Provide the (X, Y) coordinate of the cell's center where the given text is located.  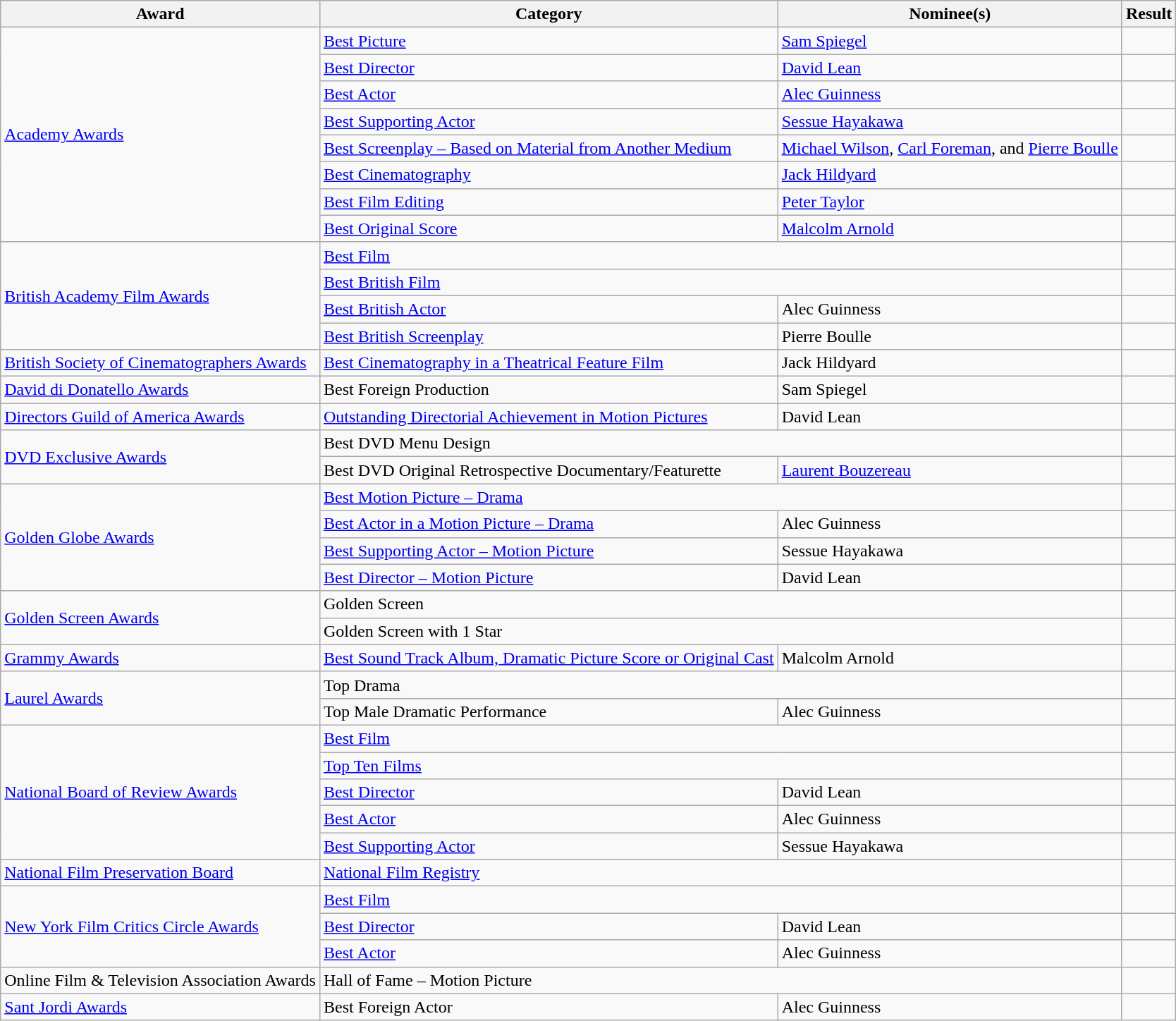
Best Cinematography in a Theatrical Feature Film (549, 363)
Golden Screen Awards (161, 618)
Academy Awards (161, 135)
Directors Guild of America Awards (161, 417)
Laurel Awards (161, 698)
Best British Film (721, 282)
Best Cinematography (549, 175)
British Society of Cinematographers Awards (161, 363)
Best Film Editing (549, 202)
Best Screenplay – Based on Material from Another Medium (549, 148)
Nominee(s) (950, 14)
Best British Screenplay (549, 336)
National Film Registry (721, 873)
Best DVD Original Retrospective Documentary/Featurette (549, 470)
Sant Jordi Awards (161, 1007)
Online Film & Television Association Awards (161, 980)
Top Male Dramatic Performance (549, 711)
Outstanding Directorial Achievement in Motion Pictures (549, 417)
National Board of Review Awards (161, 792)
British Academy Film Awards (161, 295)
Peter Taylor (950, 202)
Hall of Fame – Motion Picture (721, 980)
Best Foreign Actor (549, 1007)
Best DVD Menu Design (721, 444)
Best Picture (549, 41)
Laurent Bouzereau (950, 470)
Pierre Boulle (950, 336)
Best Sound Track Album, Dramatic Picture Score or Original Cast (549, 658)
Golden Screen (721, 604)
Category (549, 14)
Award (161, 14)
Best Director – Motion Picture (549, 577)
Result (1149, 14)
Best Actor in a Motion Picture – Drama (549, 524)
Best Motion Picture – Drama (721, 497)
Best British Actor (549, 309)
Best Foreign Production (549, 390)
Best Supporting Actor – Motion Picture (549, 551)
Top Drama (721, 685)
Top Ten Films (721, 765)
New York Film Critics Circle Awards (161, 927)
David di Donatello Awards (161, 390)
National Film Preservation Board (161, 873)
Michael Wilson, Carl Foreman, and Pierre Boulle (950, 148)
Golden Screen with 1 Star (721, 631)
Grammy Awards (161, 658)
DVD Exclusive Awards (161, 457)
Golden Globe Awards (161, 537)
Best Original Score (549, 228)
